Search for the cell housing the specified text and yield its [x, y] center coordinate. 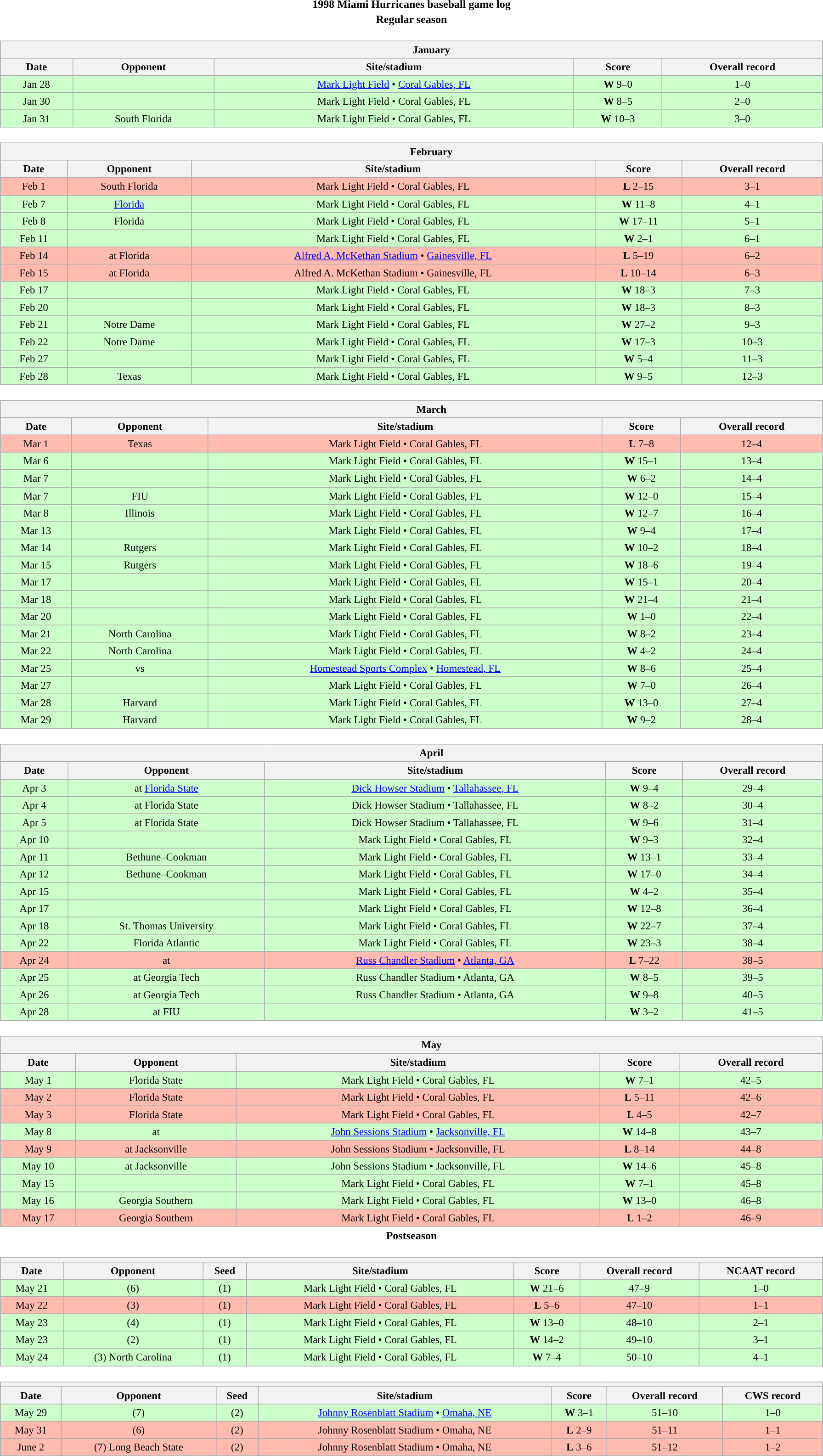
W 1–0 [641, 617]
9–3 [752, 325]
W 17–3 [638, 342]
Mar 13 [36, 530]
Feb 14 [34, 255]
Mar 14 [36, 547]
24–4 [752, 651]
(7) Long Beach State [139, 1447]
40–5 [753, 995]
32–4 [753, 839]
50–10 [639, 1357]
Feb 1 [34, 186]
W 10–3 [618, 119]
May 21 [32, 1288]
19–4 [752, 565]
Feb 28 [34, 376]
L 5–19 [638, 255]
L 5–6 [547, 1305]
23–4 [752, 634]
L 8–14 [639, 1149]
W 9–5 [638, 376]
Apr 22 [34, 943]
L 2–9 [579, 1430]
February [411, 152]
43–7 [750, 1131]
16–4 [752, 513]
Mar 27 [36, 686]
11–3 [752, 359]
W 3–1 [579, 1412]
W 10–2 [641, 547]
W 13–1 [644, 857]
26–4 [752, 686]
W 14–6 [639, 1166]
May 15 [38, 1183]
(4) [133, 1323]
6–1 [752, 238]
29–4 [753, 787]
vs [140, 668]
May 1 [38, 1079]
Illinois [140, 513]
38–4 [753, 943]
Jan 28 [37, 84]
at FIU [166, 1012]
Mar 20 [36, 617]
35–4 [753, 891]
Mar 15 [36, 565]
W 9–8 [644, 995]
W 17–0 [644, 874]
May 31 [31, 1430]
46–8 [750, 1201]
21–4 [752, 599]
Mar 17 [36, 582]
Mar 6 [36, 461]
W 14–2 [547, 1340]
51–11 [665, 1430]
Mar 28 [36, 703]
L 1–2 [639, 1218]
37–4 [753, 926]
Apr 3 [34, 787]
L 2–15 [638, 186]
(3) [133, 1305]
18–4 [752, 547]
17–4 [752, 530]
L 4–5 [639, 1114]
Feb 15 [34, 273]
W 27–2 [638, 325]
Apr 25 [34, 978]
5–1 [752, 221]
12–3 [752, 376]
May 16 [38, 1201]
49–10 [639, 1340]
NCAAT record [761, 1271]
Feb 22 [34, 342]
Apr 15 [34, 891]
May 10 [38, 1166]
W 21–6 [547, 1288]
L 3–6 [579, 1447]
W 9–0 [618, 84]
W 21–4 [641, 599]
Mar 25 [36, 668]
W 22–7 [644, 926]
42–5 [750, 1079]
33–4 [753, 857]
7–3 [752, 290]
Feb 27 [34, 359]
W 23–3 [644, 943]
W 11–8 [638, 203]
June 2 [31, 1447]
W 7–0 [641, 686]
6–3 [752, 273]
May 24 [32, 1357]
May 8 [38, 1131]
38–5 [753, 960]
April [411, 753]
W 6–2 [641, 478]
Apr 12 [34, 874]
W 5–4 [638, 359]
42–7 [750, 1114]
W 9–3 [644, 839]
31–4 [753, 822]
L 5–11 [639, 1097]
L 10–14 [638, 273]
May 3 [38, 1114]
Mar 29 [36, 720]
May [411, 1045]
W 12–7 [641, 513]
May 29 [31, 1412]
30–4 [753, 805]
Mar 21 [36, 634]
41–5 [753, 1012]
48–10 [639, 1323]
2–1 [761, 1323]
3–0 [743, 119]
W 12–0 [641, 495]
44–8 [750, 1149]
Jan 31 [37, 119]
W 14–8 [639, 1131]
22–4 [752, 617]
Feb 20 [34, 307]
W 12–8 [644, 909]
Apr 18 [34, 926]
Apr 24 [34, 960]
8–3 [752, 307]
W 3–2 [644, 1012]
Feb 7 [34, 203]
Apr 17 [34, 909]
46–9 [750, 1218]
W 9–2 [641, 720]
W 2–1 [638, 238]
2–0 [743, 101]
34–4 [753, 874]
W 18–6 [641, 565]
March [411, 410]
28–4 [752, 720]
Apr 5 [34, 822]
47–10 [639, 1305]
W 8–6 [641, 668]
January [411, 50]
FIU [140, 495]
St. Thomas University [166, 926]
36–4 [753, 909]
6–2 [752, 255]
W 9–6 [644, 822]
51–12 [665, 1447]
Apr 28 [34, 1012]
Apr 10 [34, 839]
25–4 [752, 668]
27–4 [752, 703]
14–4 [752, 478]
Mar 8 [36, 513]
10–3 [752, 342]
Feb 11 [34, 238]
Feb 17 [34, 290]
(7) [139, 1412]
1–2 [773, 1447]
Mar 1 [36, 444]
Apr 26 [34, 995]
W 7–4 [547, 1357]
20–4 [752, 582]
Apr 4 [34, 805]
Feb 8 [34, 221]
L 7–8 [641, 444]
Homestead Sports Complex • Homestead, FL [405, 668]
15–4 [752, 495]
13–4 [752, 461]
Mar 18 [36, 599]
Apr 11 [34, 857]
CWS record [773, 1395]
W 17–11 [638, 221]
12–4 [752, 444]
(3) North Carolina [133, 1357]
Feb 21 [34, 325]
39–5 [753, 978]
May 9 [38, 1149]
May 2 [38, 1097]
May 22 [32, 1305]
Jan 30 [37, 101]
Mar 22 [36, 651]
May 17 [38, 1218]
47–9 [639, 1288]
42–6 [750, 1097]
51–10 [665, 1412]
Florida Atlantic [166, 943]
L 7–22 [644, 960]
